Scan for the cell matching the given text and deliver its [x, y] coordinate at center. 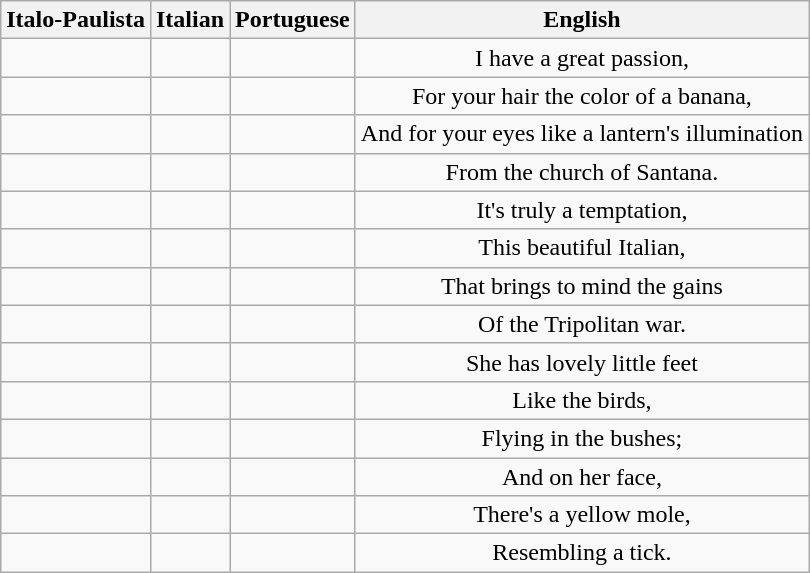
And on her face, [582, 477]
Flying in the bushes; [582, 438]
From the church of Santana. [582, 172]
English [582, 20]
This beautiful Italian, [582, 248]
It's truly a temptation, [582, 210]
And for your eyes like a lantern's illumination [582, 134]
That brings to mind the gains [582, 286]
Resembling a tick. [582, 553]
There's a yellow mole, [582, 515]
Italo-Paulista [76, 20]
Like the birds, [582, 400]
Of the Tripolitan war. [582, 324]
For your hair the color of a banana, [582, 96]
She has lovely little feet [582, 362]
I have a great passion, [582, 58]
Italian [190, 20]
Portuguese [293, 20]
